Detect which cell encompasses the target text, then output its (X, Y) center coordinate. 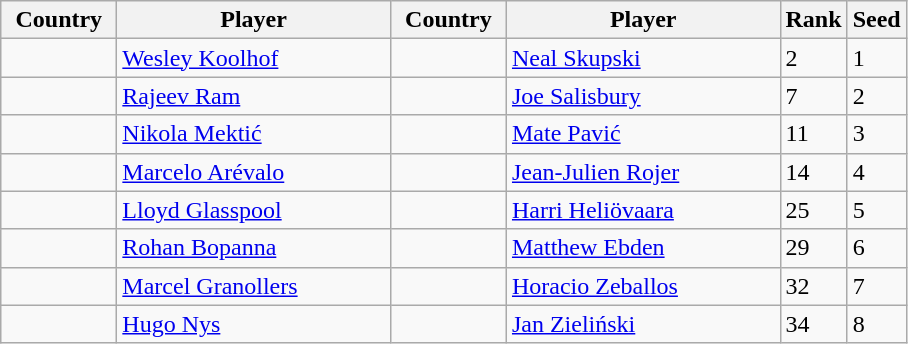
Joe Salisbury (643, 96)
8 (876, 324)
Harri Heliövaara (643, 210)
Matthew Ebden (643, 248)
Hugo Nys (254, 324)
6 (876, 248)
11 (814, 134)
Marcel Granollers (254, 286)
Rajeev Ram (254, 96)
Marcelo Arévalo (254, 172)
Neal Skupski (643, 58)
3 (876, 134)
Seed (876, 20)
Jan Zieliński (643, 324)
Wesley Koolhof (254, 58)
Lloyd Glasspool (254, 210)
Rank (814, 20)
Nikola Mektić (254, 134)
Rohan Bopanna (254, 248)
5 (876, 210)
Horacio Zeballos (643, 286)
25 (814, 210)
32 (814, 286)
Jean-Julien Rojer (643, 172)
29 (814, 248)
14 (814, 172)
34 (814, 324)
Mate Pavić (643, 134)
4 (876, 172)
1 (876, 58)
